Search for the cell housing the specified text and yield its (X, Y) center coordinate. 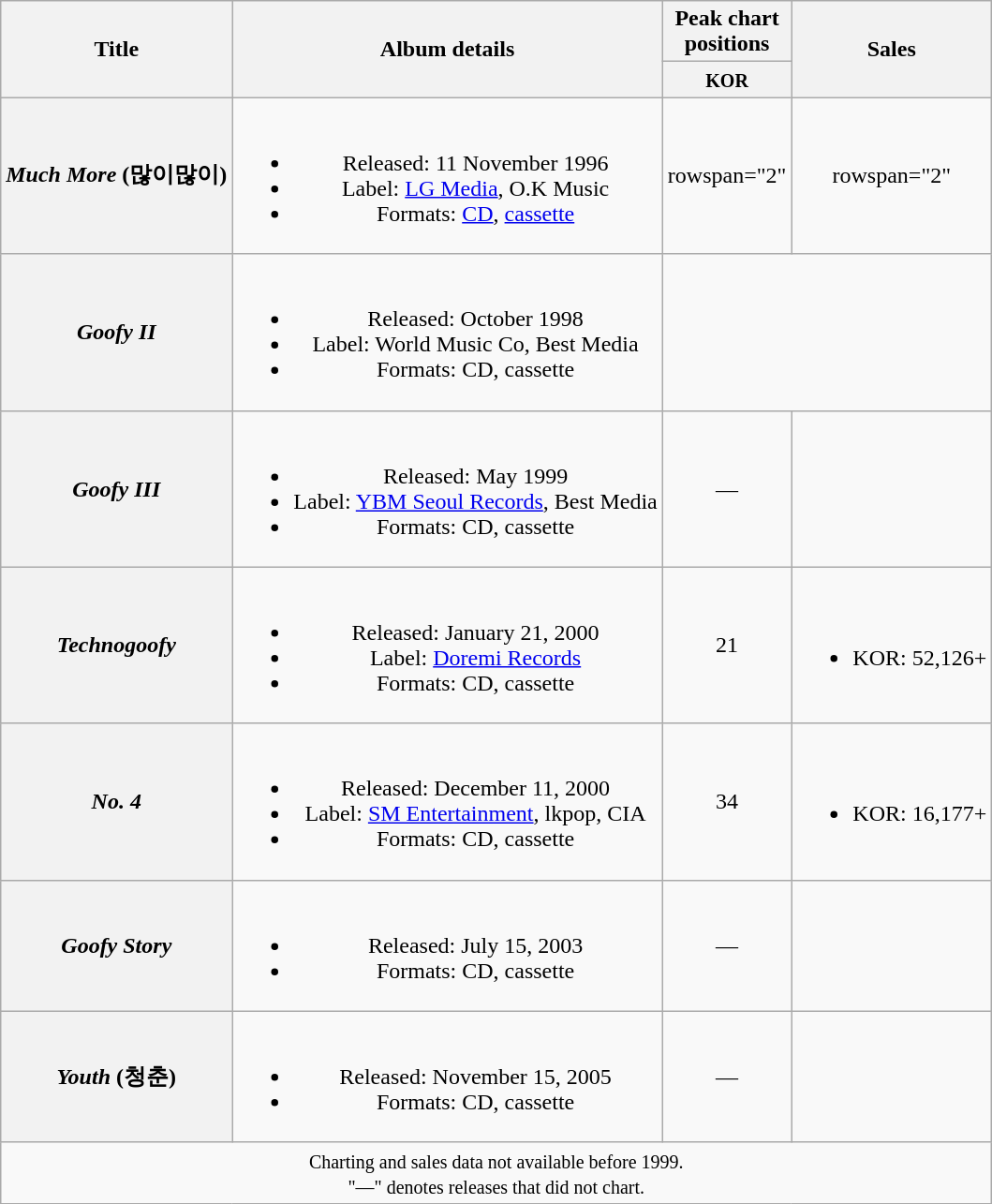
Released: November 15, 2005Formats: CD, cassette (448, 1077)
Released: May 1999Label: YBM Seoul Records, Best MediaFormats: CD, cassette (448, 489)
Goofy Story (116, 945)
Youth (청춘) (116, 1077)
No. 4 (116, 802)
KOR (727, 80)
Goofy II (116, 332)
Album details (448, 49)
Title (116, 49)
34 (727, 802)
21 (727, 645)
Charting and sales data not available before 1999."—" denotes releases that did not chart. (496, 1173)
Sales (892, 49)
Goofy III (116, 489)
Released: January 21, 2000Label: Doremi RecordsFormats: CD, cassette (448, 645)
Released: 11 November 1996Label: LG Media, O.K MusicFormats: CD, cassette (448, 176)
Released: October 1998Label: World Music Co, Best MediaFormats: CD, cassette (448, 332)
Technogoofy (116, 645)
Released: December 11, 2000Label: SM Entertainment, lkpop, CIAFormats: CD, cassette (448, 802)
KOR: 16,177+ (892, 802)
KOR: 52,126+ (892, 645)
Peak chart positions (727, 32)
Released: July 15, 2003Formats: CD, cassette (448, 945)
Much More (많이많이) (116, 176)
